Output the (X, Y) coordinate of the center of the cell containing the given text.  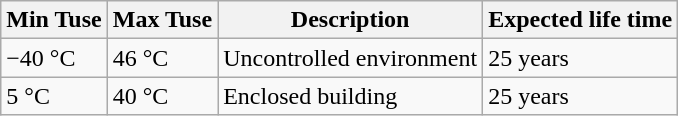
−40 °C (54, 58)
Min Tuse (54, 20)
Description (350, 20)
Expected life time (580, 20)
Max Tuse (162, 20)
40 °C (162, 96)
Enclosed building (350, 96)
46 °C (162, 58)
Uncontrolled environment (350, 58)
5 °C (54, 96)
